Scan for the cell matching the given text and deliver its [x, y] coordinate at center. 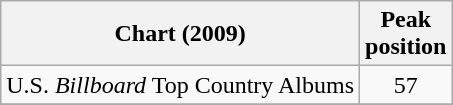
U.S. Billboard Top Country Albums [180, 85]
Peakposition [406, 34]
57 [406, 85]
Chart (2009) [180, 34]
